Find where the given text appears and provide that cell's center as [x, y] coordinate. 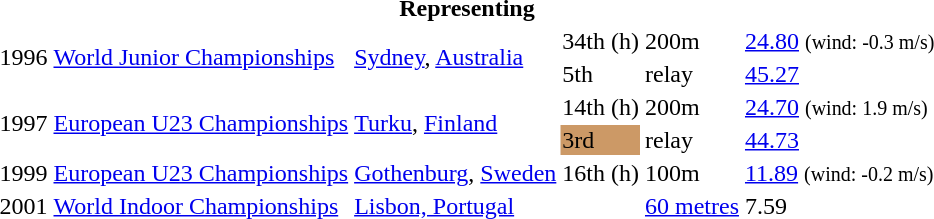
World Junior Championships [201, 58]
100m [692, 173]
5th [601, 74]
Gothenburg, Sweden [456, 173]
3rd [601, 140]
34th (h) [601, 41]
Sydney, Australia [456, 58]
14th (h) [601, 107]
16th (h) [601, 173]
Turku, Finland [456, 124]
